Scan for the cell matching the given text and deliver its [x, y] coordinate at center. 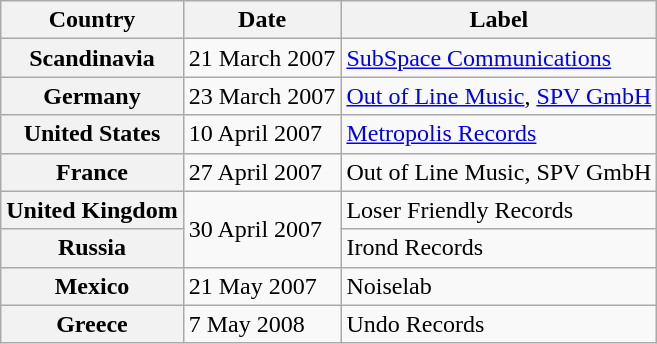
Label [499, 20]
Mexico [92, 286]
Undo Records [499, 324]
Scandinavia [92, 58]
10 April 2007 [262, 134]
United Kingdom [92, 210]
Country [92, 20]
SubSpace Communications [499, 58]
Germany [92, 96]
Russia [92, 248]
United States [92, 134]
Loser Friendly Records [499, 210]
Noiselab [499, 286]
Date [262, 20]
30 April 2007 [262, 229]
Irond Records [499, 248]
7 May 2008 [262, 324]
21 March 2007 [262, 58]
Metropolis Records [499, 134]
27 April 2007 [262, 172]
23 March 2007 [262, 96]
Greece [92, 324]
France [92, 172]
21 May 2007 [262, 286]
